Provide the [x, y] coordinate of the cell's center where the given text is located.  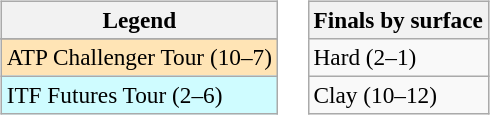
ITF Futures Tour (2–6) [139, 95]
Legend [139, 20]
Clay (10–12) [398, 95]
ATP Challenger Tour (10–7) [139, 57]
Finals by surface [398, 20]
Hard (2–1) [398, 57]
